Identify which cell holds the provided text, then report its (X, Y) central coordinate. 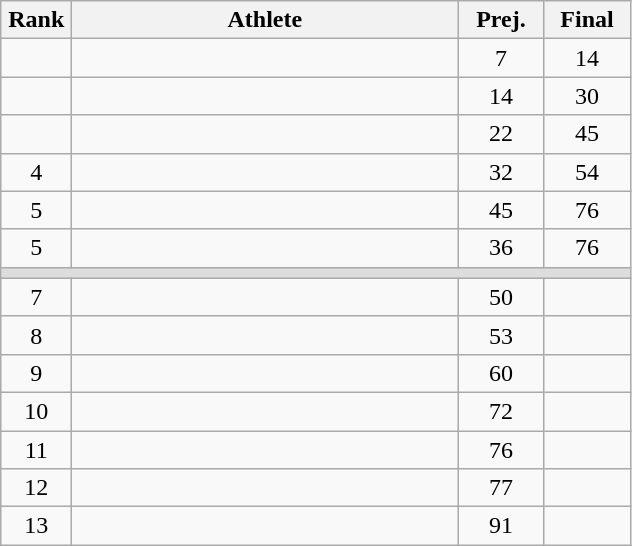
11 (36, 449)
9 (36, 373)
Rank (36, 20)
60 (501, 373)
53 (501, 335)
13 (36, 526)
36 (501, 248)
54 (587, 172)
22 (501, 134)
72 (501, 411)
12 (36, 488)
8 (36, 335)
10 (36, 411)
30 (587, 96)
Athlete (265, 20)
32 (501, 172)
50 (501, 297)
77 (501, 488)
4 (36, 172)
91 (501, 526)
Prej. (501, 20)
Final (587, 20)
